Find where the given text appears and provide that cell's center as (X, Y) coordinate. 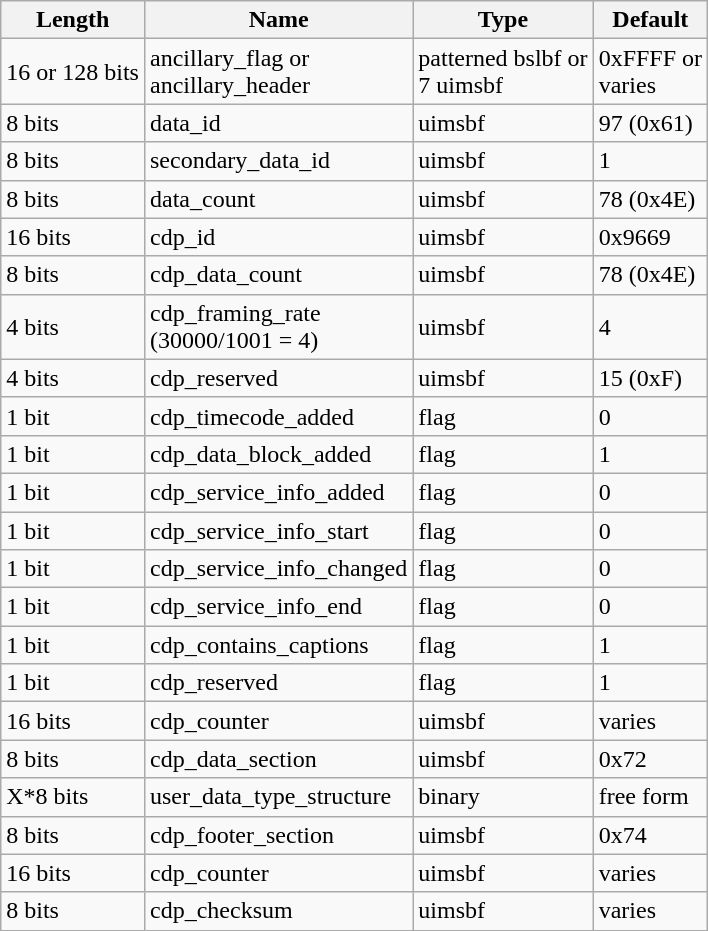
X*8 bits (73, 797)
Name (278, 20)
cdp_data_count (278, 275)
0xFFFF orvaries (650, 72)
97 (0x61) (650, 123)
0x74 (650, 835)
Default (650, 20)
16 or 128 bits (73, 72)
cdp_footer_section (278, 835)
ancillary_flag orancillary_header (278, 72)
free form (650, 797)
binary (503, 797)
cdp_framing_rate(30000/1001 = 4) (278, 326)
4 (650, 326)
data_count (278, 199)
Type (503, 20)
cdp_data_block_added (278, 454)
Length (73, 20)
cdp_service_info_added (278, 492)
0x9669 (650, 237)
cdp_checksum (278, 911)
0x72 (650, 759)
patterned bslbf or7 uimsbf (503, 72)
data_id (278, 123)
cdp_service_info_changed (278, 569)
cdp_timecode_added (278, 416)
cdp_id (278, 237)
secondary_data_id (278, 161)
user_data_type_structure (278, 797)
15 (0xF) (650, 378)
cdp_contains_captions (278, 645)
cdp_service_info_end (278, 607)
cdp_service_info_start (278, 531)
cdp_data_section (278, 759)
